For the text-containing cell, return its midpoint in (x, y) coordinate format. 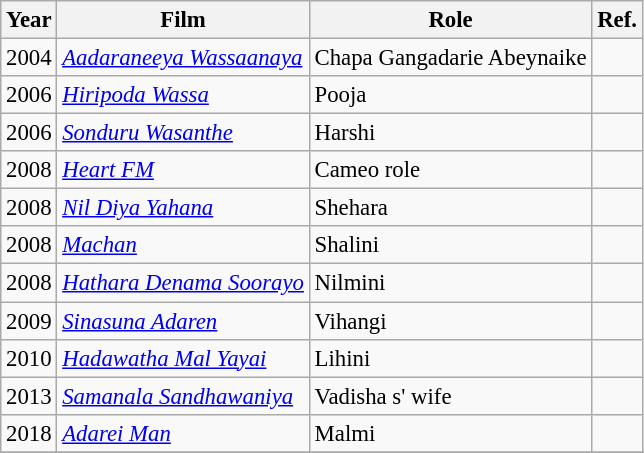
Vadisha s' wife (450, 396)
Pooja (450, 95)
2018 (29, 433)
Adarei Man (183, 433)
Role (450, 20)
Hiripoda Wassa (183, 95)
Year (29, 20)
Shalini (450, 245)
Lihini (450, 358)
Ref. (617, 20)
Heart FM (183, 170)
Shehara (450, 208)
Hathara Denama Soorayo (183, 283)
Malmi (450, 433)
Aadaraneeya Wassaanaya (183, 58)
Nilmini (450, 283)
Vihangi (450, 321)
Nil Diya Yahana (183, 208)
2010 (29, 358)
Hadawatha Mal Yayai (183, 358)
Machan (183, 245)
Cameo role (450, 170)
2004 (29, 58)
2013 (29, 396)
Sonduru Wasanthe (183, 133)
Film (183, 20)
Sinasuna Adaren (183, 321)
Harshi (450, 133)
Chapa Gangadarie Abeynaike (450, 58)
2009 (29, 321)
Samanala Sandhawaniya (183, 396)
